Scan for the cell matching the given text and deliver its [x, y] coordinate at center. 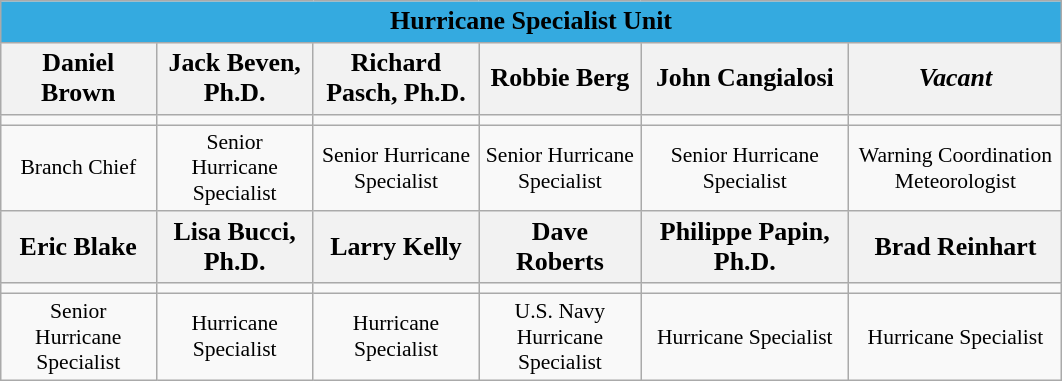
Vacant [956, 79]
Richard Pasch, Ph.D. [396, 79]
Warning Coordination Meteorologist [956, 168]
Branch Chief [78, 168]
Brad Reinhart [956, 248]
Philippe Papin, Ph.D. [745, 248]
John Cangialosi [745, 79]
U.S. Navy Hurricane Specialist [560, 338]
Robbie Berg [560, 79]
Daniel Brown [78, 79]
Larry Kelly [396, 248]
Eric Blake [78, 248]
Jack Beven, Ph.D. [234, 79]
Lisa Bucci, Ph.D. [234, 248]
Dave Roberts [560, 248]
Hurricane Specialist Unit [531, 22]
